Return [x, y] of the center of cell containing provided text 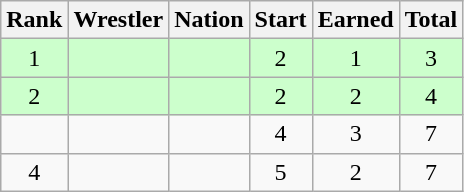
Wrestler [118, 20]
Rank [34, 20]
Total [431, 20]
5 [280, 172]
Start [280, 20]
Nation [209, 20]
Earned [356, 20]
